Return [x, y] of the center of cell containing provided text 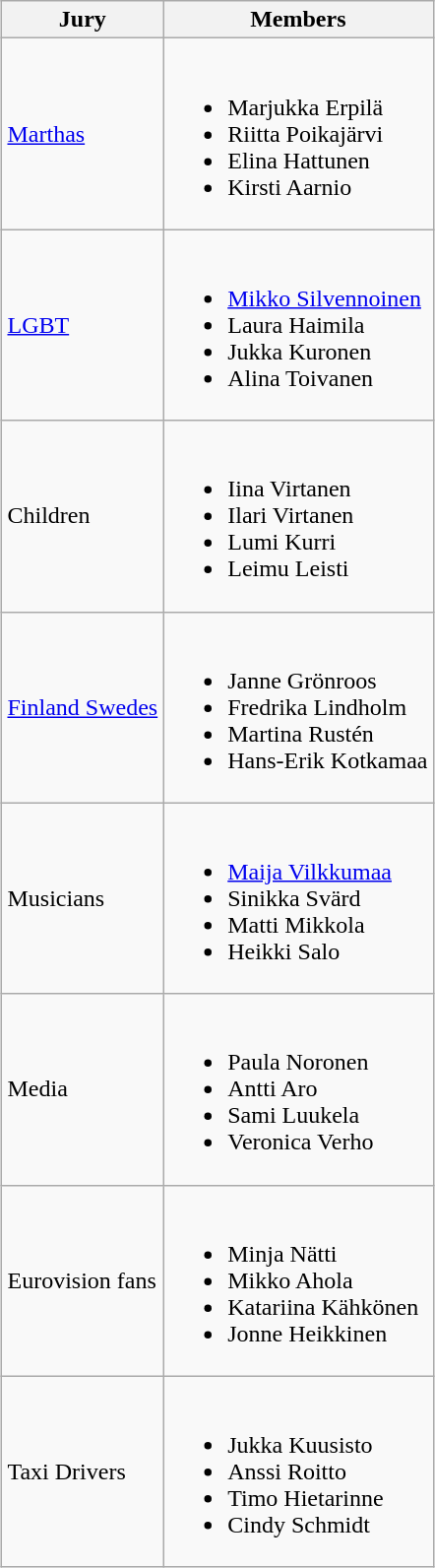
Minja NättiMikko AholaKatariina KähkönenJonne Heikkinen [298, 1280]
LGBT [83, 325]
Mikko SilvennoinenLaura HaimilaJukka KuronenAlina Toivanen [298, 325]
Members [298, 20]
Jury [83, 20]
Jukka KuusistoAnssi RoittoTimo HietarinneCindy Schmidt [298, 1471]
Marjukka ErpiläRiitta PoikajärviElina HattunenKirsti Aarnio [298, 134]
Paula NoronenAntti AroSami LuukelaVeronica Verho [298, 1089]
Musicians [83, 898]
Eurovision fans [83, 1280]
Finland Swedes [83, 707]
Marthas [83, 134]
Maija VilkkumaaSinikka SvärdMatti MikkolaHeikki Salo [298, 898]
Iina VirtanenIlari VirtanenLumi KurriLeimu Leisti [298, 516]
Media [83, 1089]
Children [83, 516]
Janne GrönroosFredrika LindholmMartina RusténHans-Erik Kotkamaa [298, 707]
Taxi Drivers [83, 1471]
